Pinpoint the cell where the given text exists, returning its (x, y) midpoint coordinate. 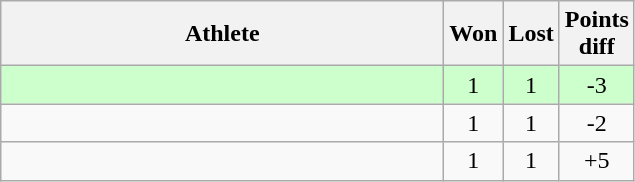
-2 (596, 123)
Won (474, 34)
+5 (596, 161)
Pointsdiff (596, 34)
Lost (531, 34)
-3 (596, 85)
Athlete (222, 34)
